For the text-containing cell, return its midpoint in (X, Y) coordinate format. 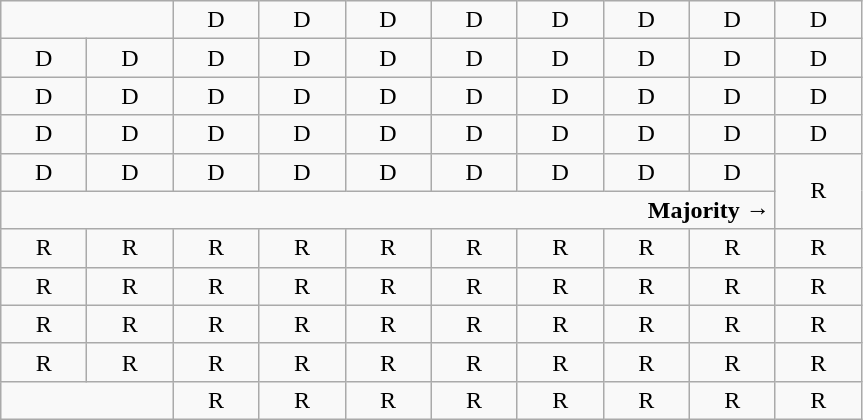
Majority → (388, 210)
